Locate the cell with the specified text and output its [x, y] center coordinate. 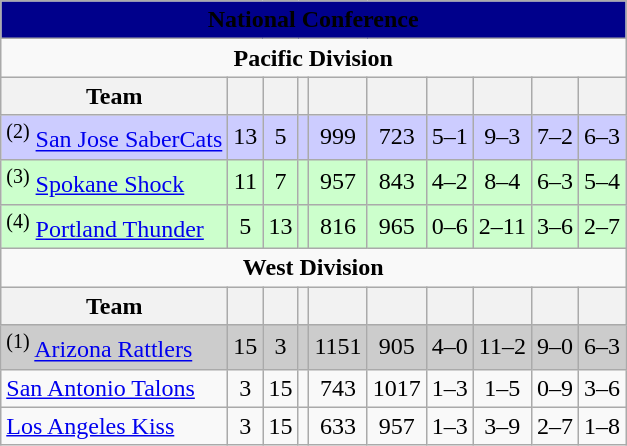
633 [338, 426]
5–1 [450, 138]
0–6 [450, 226]
9–0 [554, 348]
(1) Arizona Rattlers [114, 348]
(4) Portland Thunder [114, 226]
7–2 [554, 138]
999 [338, 138]
1–5 [502, 388]
843 [396, 182]
0–9 [554, 388]
West Division [314, 268]
11 [246, 182]
723 [396, 138]
9–3 [502, 138]
8–4 [502, 182]
7 [280, 182]
(3) Spokane Shock [114, 182]
905 [396, 348]
4–0 [450, 348]
Pacific Division [314, 58]
1151 [338, 348]
1017 [396, 388]
Los Angeles Kiss [114, 426]
2–11 [502, 226]
965 [396, 226]
National Conference [314, 20]
3–9 [502, 426]
11–2 [502, 348]
1–8 [602, 426]
4–2 [450, 182]
(2) San Jose SaberCats [114, 138]
816 [338, 226]
743 [338, 388]
San Antonio Talons [114, 388]
5–4 [602, 182]
